Provide the (X, Y) coordinate of the cell's center where the given text is located.  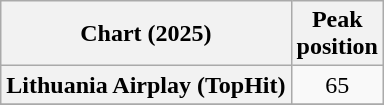
Peakposition (337, 34)
Chart (2025) (146, 34)
65 (337, 85)
Lithuania Airplay (TopHit) (146, 85)
